For the text-containing cell, return its midpoint in (X, Y) coordinate format. 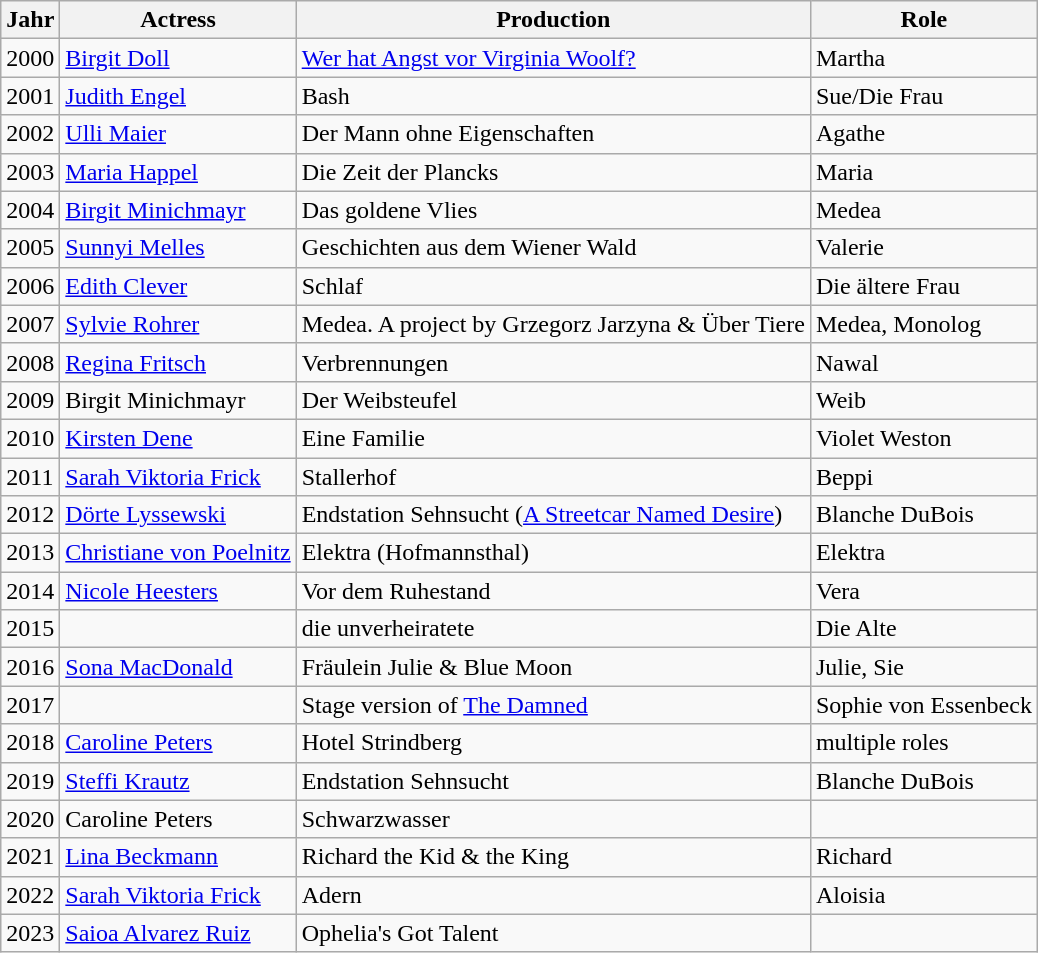
2011 (30, 477)
Kirsten Dene (178, 438)
2007 (30, 324)
2003 (30, 172)
2009 (30, 400)
2017 (30, 705)
2005 (30, 248)
2020 (30, 819)
Nicole Heesters (178, 591)
2006 (30, 286)
2012 (30, 515)
Julie, Sie (924, 667)
Medea, Monolog (924, 324)
Endstation Sehnsucht (A Streetcar Named Desire) (553, 515)
Schwarzwasser (553, 819)
2018 (30, 743)
Hotel Strindberg (553, 743)
Valerie (924, 248)
2022 (30, 895)
Lina Beckmann (178, 857)
2019 (30, 781)
Steffi Krautz (178, 781)
Beppi (924, 477)
Geschichten aus dem Wiener Wald (553, 248)
Bash (553, 96)
2001 (30, 96)
Ophelia's Got Talent (553, 933)
Violet Weston (924, 438)
Elektra (Hofmannsthal) (553, 553)
die unverheiratete (553, 629)
2008 (30, 362)
2013 (30, 553)
Sue/Die Frau (924, 96)
2016 (30, 667)
2002 (30, 134)
Fräulein Julie & Blue Moon (553, 667)
Nawal (924, 362)
Saioa Alvarez Ruiz (178, 933)
Maria (924, 172)
Jahr (30, 20)
Medea (924, 210)
Endstation Sehnsucht (553, 781)
Schlaf (553, 286)
Production (553, 20)
Die ältere Frau (924, 286)
Regina Fritsch (178, 362)
Ulli Maier (178, 134)
Stage version of The Damned (553, 705)
Judith Engel (178, 96)
Die Alte (924, 629)
Adern (553, 895)
Sunnyi Melles (178, 248)
Vera (924, 591)
2023 (30, 933)
Sona MacDonald (178, 667)
Elektra (924, 553)
Vor dem Ruhestand (553, 591)
Stallerhof (553, 477)
Die Zeit der Plancks (553, 172)
2000 (30, 58)
Maria Happel (178, 172)
Dörte Lyssewski (178, 515)
Der Mann ohne Eigenschaften (553, 134)
2015 (30, 629)
Edith Clever (178, 286)
Birgit Doll (178, 58)
Weib (924, 400)
Wer hat Angst vor Virginia Woolf? (553, 58)
2021 (30, 857)
Aloisia (924, 895)
Sophie von Essenbeck (924, 705)
Der Weibsteufel (553, 400)
2010 (30, 438)
2004 (30, 210)
Verbrennungen (553, 362)
Richard (924, 857)
Medea. A project by Grzegorz Jarzyna & Über Tiere (553, 324)
Role (924, 20)
Eine Familie (553, 438)
2014 (30, 591)
Martha (924, 58)
Agathe (924, 134)
multiple roles (924, 743)
Christiane von Poelnitz (178, 553)
Das goldene Vlies (553, 210)
Sylvie Rohrer (178, 324)
Actress (178, 20)
Richard the Kid & the King (553, 857)
